For the text-containing cell, return its midpoint in (x, y) coordinate format. 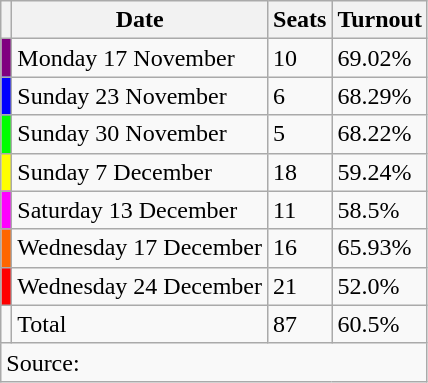
Source: (214, 362)
60.5% (380, 324)
58.5% (380, 210)
6 (300, 96)
10 (300, 58)
5 (300, 134)
18 (300, 172)
Sunday 23 November (140, 96)
68.29% (380, 96)
16 (300, 248)
11 (300, 210)
Sunday 7 December (140, 172)
Date (140, 20)
Sunday 30 November (140, 134)
68.22% (380, 134)
Turnout (380, 20)
Saturday 13 December (140, 210)
Total (140, 324)
52.0% (380, 286)
87 (300, 324)
Wednesday 24 December (140, 286)
Seats (300, 20)
59.24% (380, 172)
Monday 17 November (140, 58)
65.93% (380, 248)
21 (300, 286)
69.02% (380, 58)
Wednesday 17 December (140, 248)
